Find where the given text appears and provide that cell's center as (x, y) coordinate. 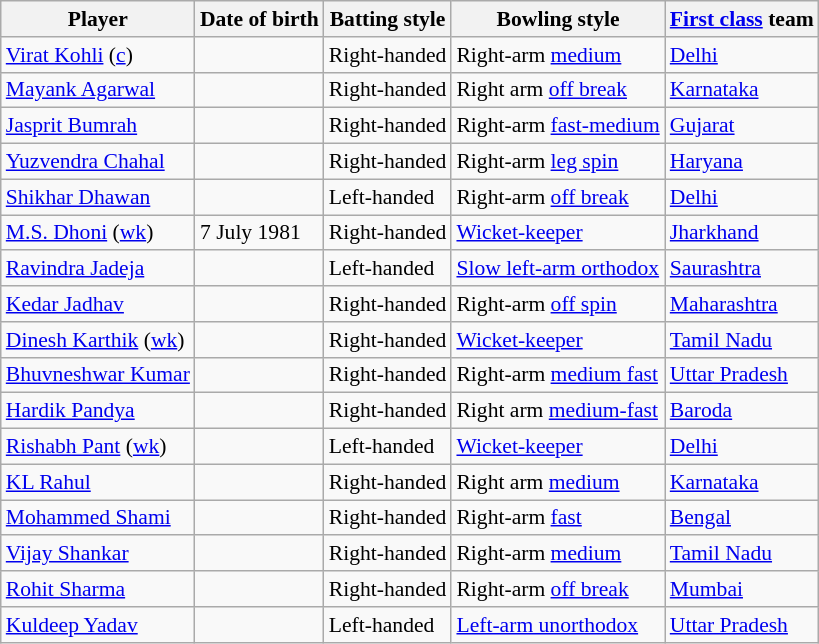
First class team (742, 19)
Dinesh Karthik (wk) (98, 340)
KL Rahul (98, 482)
Right-arm leg spin (558, 162)
Hardik Pandya (98, 411)
Right-arm fast-medium (558, 126)
Kuldeep Yadav (98, 625)
Bengal (742, 518)
Mohammed Shami (98, 518)
Haryana (742, 162)
Batting style (388, 19)
Mumbai (742, 589)
Rohit Sharma (98, 589)
Vijay Shankar (98, 554)
Right-arm medium fast (558, 375)
Left-arm unorthodox (558, 625)
Right-arm fast (558, 518)
M.S. Dhoni (wk) (98, 233)
Rishabh Pant (wk) (98, 447)
Player (98, 19)
Right-arm off spin (558, 304)
Ravindra Jadeja (98, 269)
Yuzvendra Chahal (98, 162)
Slow left-arm orthodox (558, 269)
Shikhar Dhawan (98, 197)
Jharkhand (742, 233)
Virat Kohli (c) (98, 55)
Kedar Jadhav (98, 304)
Mayank Agarwal (98, 90)
Bhuvneshwar Kumar (98, 375)
Baroda (742, 411)
Maharashtra (742, 304)
7 July 1981 (260, 233)
Bowling style (558, 19)
Saurashtra (742, 269)
Right arm off break (558, 90)
Right arm medium-fast (558, 411)
Right arm medium (558, 482)
Date of birth (260, 19)
Gujarat (742, 126)
Jasprit Bumrah (98, 126)
